Scan for the cell matching the given text and deliver its [X, Y] coordinate at center. 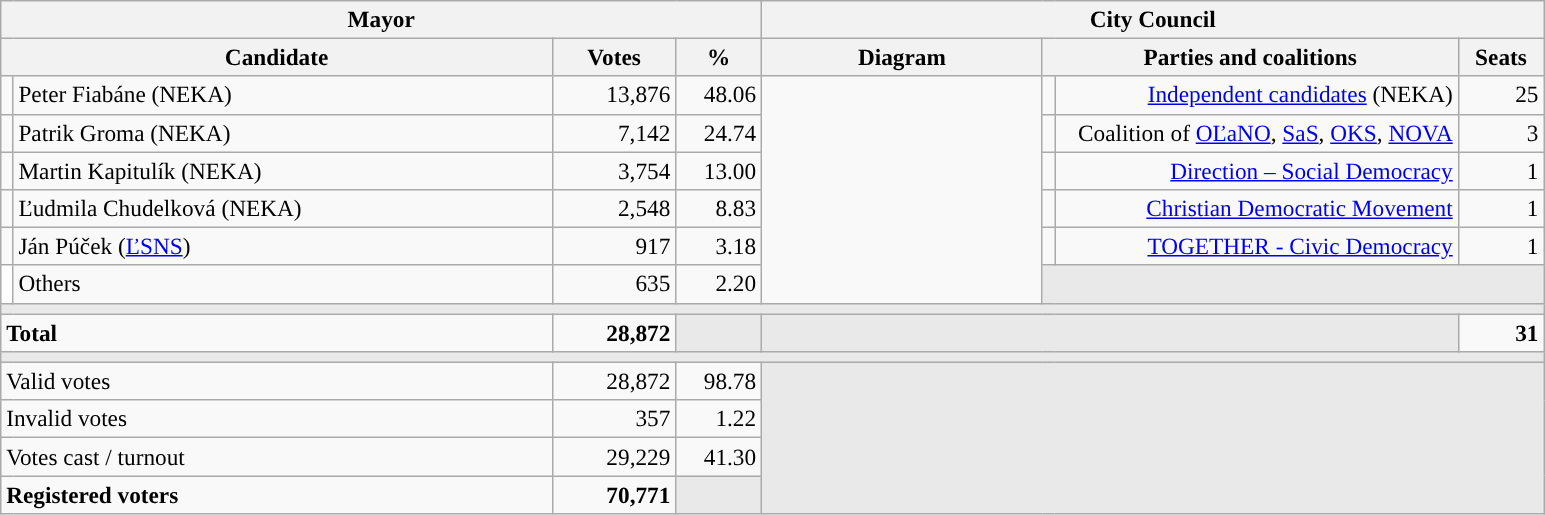
8.83 [719, 208]
% [719, 57]
Mayor [382, 19]
13.00 [719, 170]
Diagram [902, 57]
2,548 [614, 208]
41.30 [719, 456]
3 [1501, 133]
Seats [1501, 57]
2.20 [719, 284]
Valid votes [277, 381]
Ľudmila Chudelková (NEKA) [282, 208]
Ján Púček (ĽSNS) [282, 246]
Christian Democratic Movement [1257, 208]
Others [282, 284]
Parties and coalitions [1250, 57]
Total [277, 332]
Votes cast / turnout [277, 456]
TOGETHER - Civic Democracy [1257, 246]
29,229 [614, 456]
Independent candidates (NEKA) [1257, 95]
48.06 [719, 95]
Peter Fiabáne (NEKA) [282, 95]
31 [1501, 332]
24.74 [719, 133]
Coalition of OĽaNO, SaS, OKS, NOVA [1257, 133]
13,876 [614, 95]
357 [614, 419]
7,142 [614, 133]
917 [614, 246]
1.22 [719, 419]
3,754 [614, 170]
98.78 [719, 381]
Invalid votes [277, 419]
635 [614, 284]
Registered voters [277, 494]
Martin Kapitulík (NEKA) [282, 170]
70,771 [614, 494]
25 [1501, 95]
Votes [614, 57]
Candidate [277, 57]
3.18 [719, 246]
City Council [1153, 19]
Direction – Social Democracy [1257, 170]
Patrik Groma (NEKA) [282, 133]
